Determine the [x, y] coordinate at the center of the cell enclosing the given text.  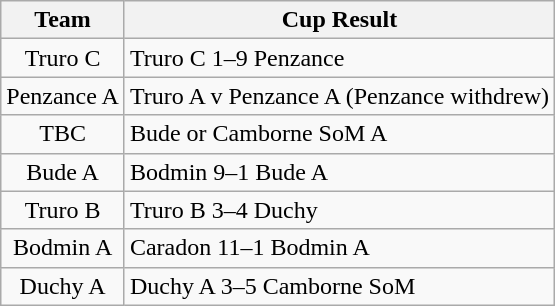
Penzance A [63, 96]
TBC [63, 134]
Caradon 11–1 Bodmin A [339, 248]
Bodmin 9–1 Bude A [339, 172]
Bude A [63, 172]
Truro C [63, 58]
Team [63, 20]
Duchy A 3–5 Camborne SoM [339, 286]
Duchy A [63, 286]
Bude or Camborne SoM A [339, 134]
Truro A v Penzance A (Penzance withdrew) [339, 96]
Bodmin A [63, 248]
Truro B [63, 210]
Truro B 3–4 Duchy [339, 210]
Cup Result [339, 20]
Truro C 1–9 Penzance [339, 58]
